Scan for the cell matching the given text and deliver its (X, Y) coordinate at center. 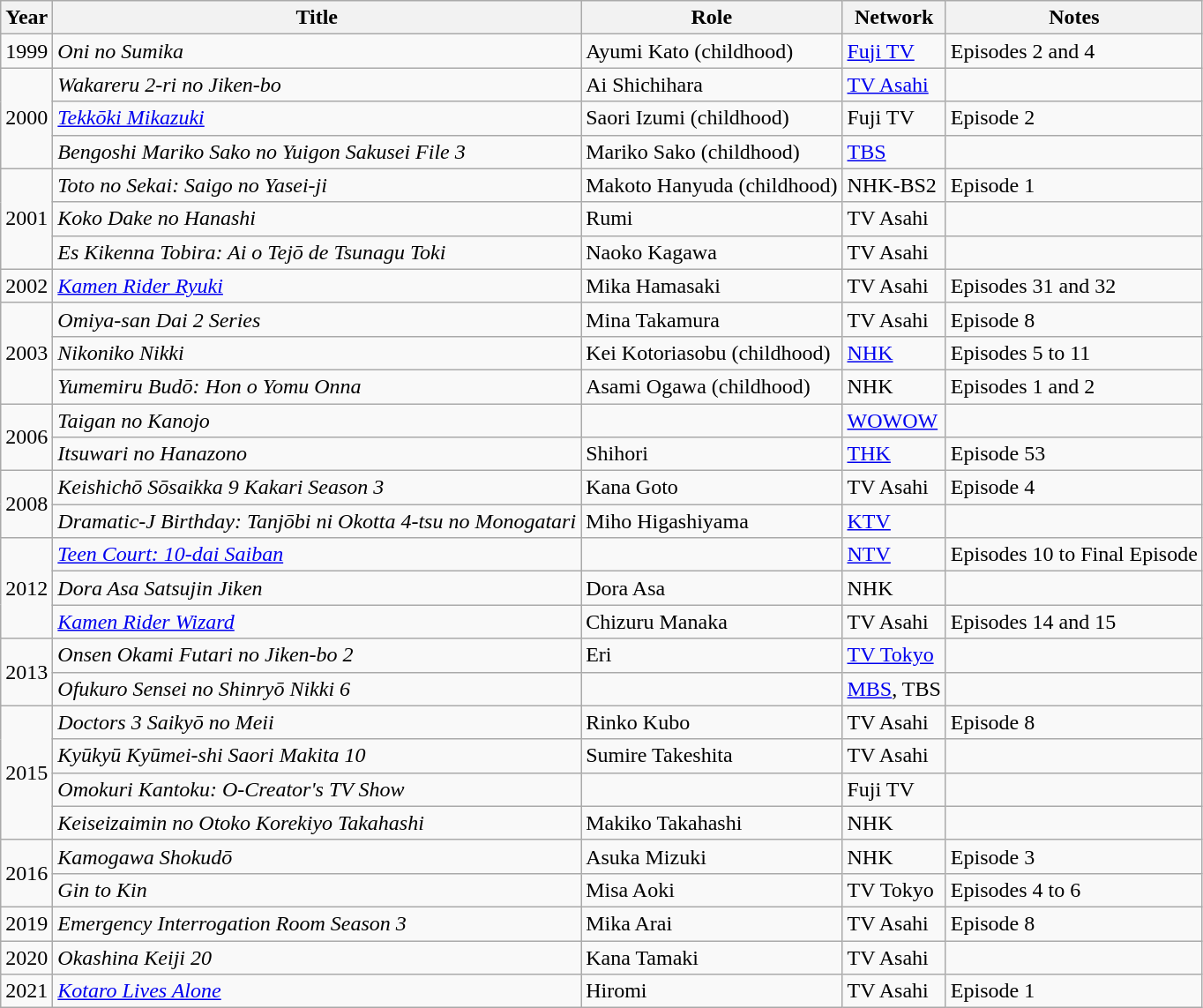
Episode 53 (1074, 454)
Es Kikenna Tobira: Ai o Tejō de Tsunagu Toki (318, 252)
2001 (26, 219)
NTV (894, 555)
Tekkōki Mikazuki (318, 118)
Mika Hamasaki (712, 286)
Omiya-san Dai 2 Series (318, 319)
Kotaro Lives Alone (318, 991)
Bengoshi Mariko Sako no Yuigon Sakusei File 3 (318, 152)
Doctors 3 Saikyō no Meii (318, 722)
2003 (26, 353)
Dramatic-J Birthday: Tanjōbi ni Okotta 4-tsu no Monogatari (318, 521)
Makiko Takahashi (712, 823)
Mina Takamura (712, 319)
Title (318, 18)
Episodes 2 and 4 (1074, 51)
Keiseizaimin no Otoko Korekiyo Takahashi (318, 823)
Year (26, 18)
Omokuri Kantoku: O-Creator's TV Show (318, 789)
Emergency Interrogation Room Season 3 (318, 923)
Ai Shichihara (712, 85)
2019 (26, 923)
Episode 3 (1074, 856)
Oni no Sumika (318, 51)
2013 (26, 672)
Kamogawa Shokudō (318, 856)
Taigan no Kanojo (318, 421)
Episodes 14 and 15 (1074, 622)
Keishichō Sōsaikka 9 Kakari Season 3 (318, 488)
Ofukuro Sensei no Shinryō Nikki 6 (318, 689)
Episode 2 (1074, 118)
2012 (26, 588)
Kei Kotoriasobu (childhood) (712, 353)
Miho Higashiyama (712, 521)
Makoto Hanyuda (childhood) (712, 185)
Itsuwari no Hanazono (318, 454)
Episodes 5 to 11 (1074, 353)
Onsen Okami Futari no Jiken-bo 2 (318, 655)
2002 (26, 286)
2006 (26, 437)
Naoko Kagawa (712, 252)
1999 (26, 51)
Asuka Mizuki (712, 856)
Episodes 31 and 32 (1074, 286)
Koko Dake no Hanashi (318, 219)
Nikoniko Nikki (318, 353)
Episodes 10 to Final Episode (1074, 555)
Misa Aoki (712, 890)
Asami Ogawa (childhood) (712, 386)
Rumi (712, 219)
2008 (26, 504)
Dora Asa (712, 588)
Okashina Keiji 20 (318, 957)
Teen Court: 10-dai Saiban (318, 555)
Network (894, 18)
TBS (894, 152)
Role (712, 18)
MBS, TBS (894, 689)
Mariko Sako (childhood) (712, 152)
Kyūkyū Kyūmei-shi Saori Makita 10 (318, 756)
Kamen Rider Wizard (318, 622)
2000 (26, 118)
THK (894, 454)
Kamen Rider Ryuki (318, 286)
Episodes 1 and 2 (1074, 386)
KTV (894, 521)
Wakareru 2-ri no Jiken-bo (318, 85)
NHK-BS2 (894, 185)
Saori Izumi (childhood) (712, 118)
Gin to Kin (318, 890)
Ayumi Kato (childhood) (712, 51)
2016 (26, 873)
Kana Tamaki (712, 957)
Shihori (712, 454)
Kana Goto (712, 488)
Yumemiru Budō: Hon o Yomu Onna (318, 386)
Sumire Takeshita (712, 756)
Notes (1074, 18)
2015 (26, 773)
WOWOW (894, 421)
Toto no Sekai: Saigo no Yasei-ji (318, 185)
Chizuru Manaka (712, 622)
Eri (712, 655)
2020 (26, 957)
Episodes 4 to 6 (1074, 890)
Rinko Kubo (712, 722)
Dora Asa Satsujin Jiken (318, 588)
Mika Arai (712, 923)
Hiromi (712, 991)
Episode 4 (1074, 488)
2021 (26, 991)
